Locate the cell with the specified text and output its (X, Y) center coordinate. 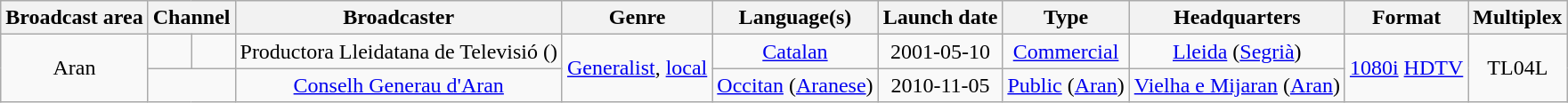
Productora Lleidatana de Televisió () (399, 51)
Public (Aran) (1066, 85)
Multiplex (1517, 18)
1080i HDTV (1406, 68)
2001-05-10 (940, 51)
Lleida (Segrià) (1237, 51)
Type (1066, 18)
Headquarters (1237, 18)
Genre (637, 18)
Launch date (940, 18)
Broadcast area (75, 18)
2010-11-05 (940, 85)
Commercial (1066, 51)
Format (1406, 18)
Generalist, local (637, 68)
Vielha e Mijaran (Aran) (1237, 85)
Channel (191, 18)
Conselh Generau d'Aran (399, 85)
Aran (75, 68)
Catalan (795, 51)
TL04L (1517, 68)
Broadcaster (399, 18)
Occitan (Aranese) (795, 85)
Language(s) (795, 18)
